From the cell containing the given text, extract its center point as (X, Y) coordinate. 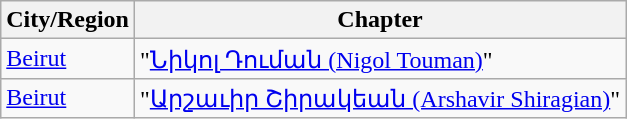
City/Region (68, 20)
"Արշաւիր Շիրակեան (Arshavir Shiragian)" (380, 98)
"Նիկոլ Դուման (Nigol Touman)" (380, 59)
Chapter (380, 20)
